Extract the [x, y] coordinate from the center of the cell holding the provided text.  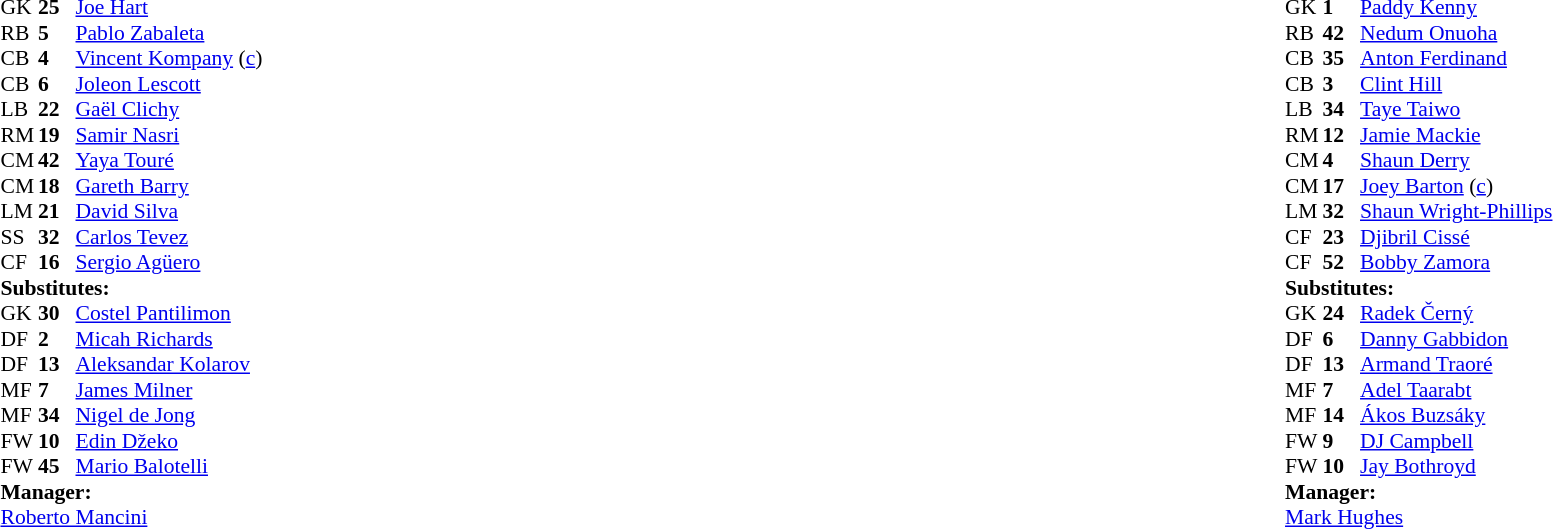
Nedum Onuoha [1456, 33]
35 [1342, 59]
23 [1342, 237]
Gareth Barry [170, 186]
Jamie Mackie [1456, 135]
Sergio Agüero [170, 263]
Shaun Derry [1456, 161]
24 [1342, 313]
Shaun Wright-Phillips [1456, 211]
Ákos Buzsáky [1456, 415]
Djibril Cissé [1456, 237]
22 [57, 109]
17 [1342, 186]
Taye Taiwo [1456, 109]
19 [57, 135]
Armand Traoré [1456, 365]
Radek Černý [1456, 313]
9 [1342, 441]
Joleon Lescott [170, 84]
Edin Džeko [170, 441]
14 [1342, 415]
52 [1342, 263]
Anton Ferdinand [1456, 59]
James Milner [170, 390]
DJ Campbell [1456, 441]
Gaël Clichy [170, 109]
18 [57, 186]
Samir Nasri [170, 135]
3 [1342, 84]
5 [57, 33]
Bobby Zamora [1456, 263]
21 [57, 211]
Micah Richards [170, 339]
Pablo Zabaleta [170, 33]
2 [57, 339]
David Silva [170, 211]
Mario Balotelli [170, 467]
Aleksandar Kolarov [170, 365]
Adel Taarabt [1456, 390]
Clint Hill [1456, 84]
Nigel de Jong [170, 415]
Costel Pantilimon [170, 313]
SS [19, 237]
Jay Bothroyd [1456, 467]
12 [1342, 135]
Carlos Tevez [170, 237]
Yaya Touré [170, 161]
16 [57, 263]
30 [57, 313]
45 [57, 467]
Joey Barton (c) [1456, 186]
Danny Gabbidon [1456, 339]
Vincent Kompany (c) [170, 59]
